Capture the cell that displays the provided text and extract its [X, Y] central coordinate. 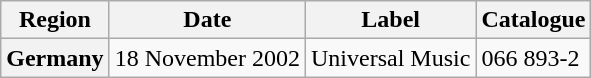
Universal Music [390, 58]
Date [207, 20]
066 893-2 [534, 58]
Catalogue [534, 20]
Label [390, 20]
Germany [55, 58]
Region [55, 20]
18 November 2002 [207, 58]
